Extract the (X, Y) coordinate from the center of the cell holding the provided text.  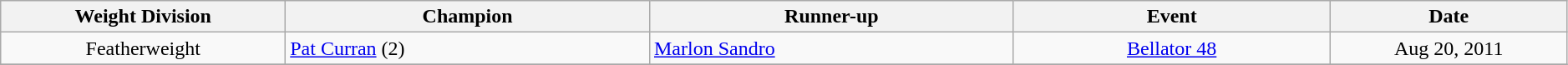
Bellator 48 (1171, 48)
Aug 20, 2011 (1449, 48)
Champion (468, 17)
Weight Division (144, 17)
Runner-up (831, 17)
Featherweight (144, 48)
Marlon Sandro (831, 48)
Date (1449, 17)
Event (1171, 17)
Pat Curran (2) (468, 48)
